Return (X, Y) of the center of cell containing provided text 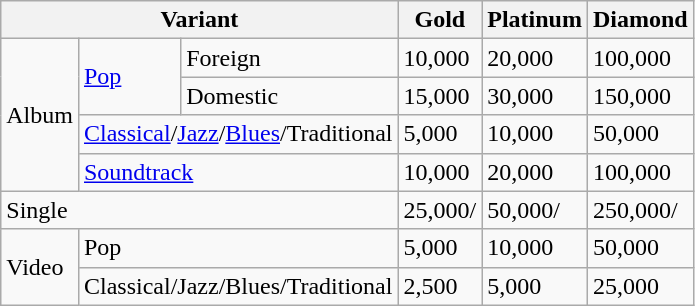
250,000/ (640, 210)
30,000 (535, 96)
2,500 (440, 286)
Album (40, 115)
Platinum (535, 20)
Single (200, 210)
Foreign (290, 58)
50,000/ (535, 210)
25,000/ (440, 210)
25,000 (640, 286)
Soundtrack (238, 172)
Video (40, 267)
15,000 (440, 96)
150,000 (640, 96)
Domestic (290, 96)
Gold (440, 20)
Variant (200, 20)
Diamond (640, 20)
